Identify which cell holds the provided text, then report its [X, Y] central coordinate. 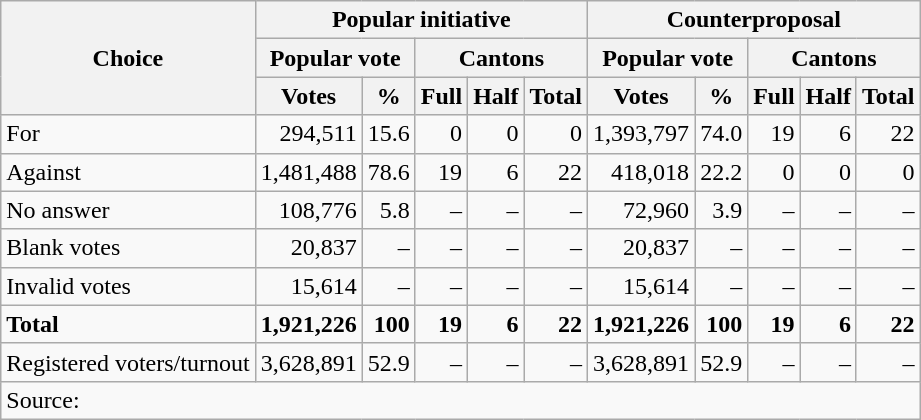
Counterproposal [754, 20]
72,960 [642, 210]
1,393,797 [642, 134]
Choice [128, 58]
78.6 [388, 172]
294,511 [308, 134]
Against [128, 172]
Source: [460, 400]
Blank votes [128, 248]
108,776 [308, 210]
1,481,488 [308, 172]
Popular initiative [421, 20]
Invalid votes [128, 286]
418,018 [642, 172]
3.9 [722, 210]
Registered voters/turnout [128, 362]
74.0 [722, 134]
5.8 [388, 210]
22.2 [722, 172]
No answer [128, 210]
For [128, 134]
15.6 [388, 134]
